Provide the (X, Y) coordinate of the cell's center where the given text is located.  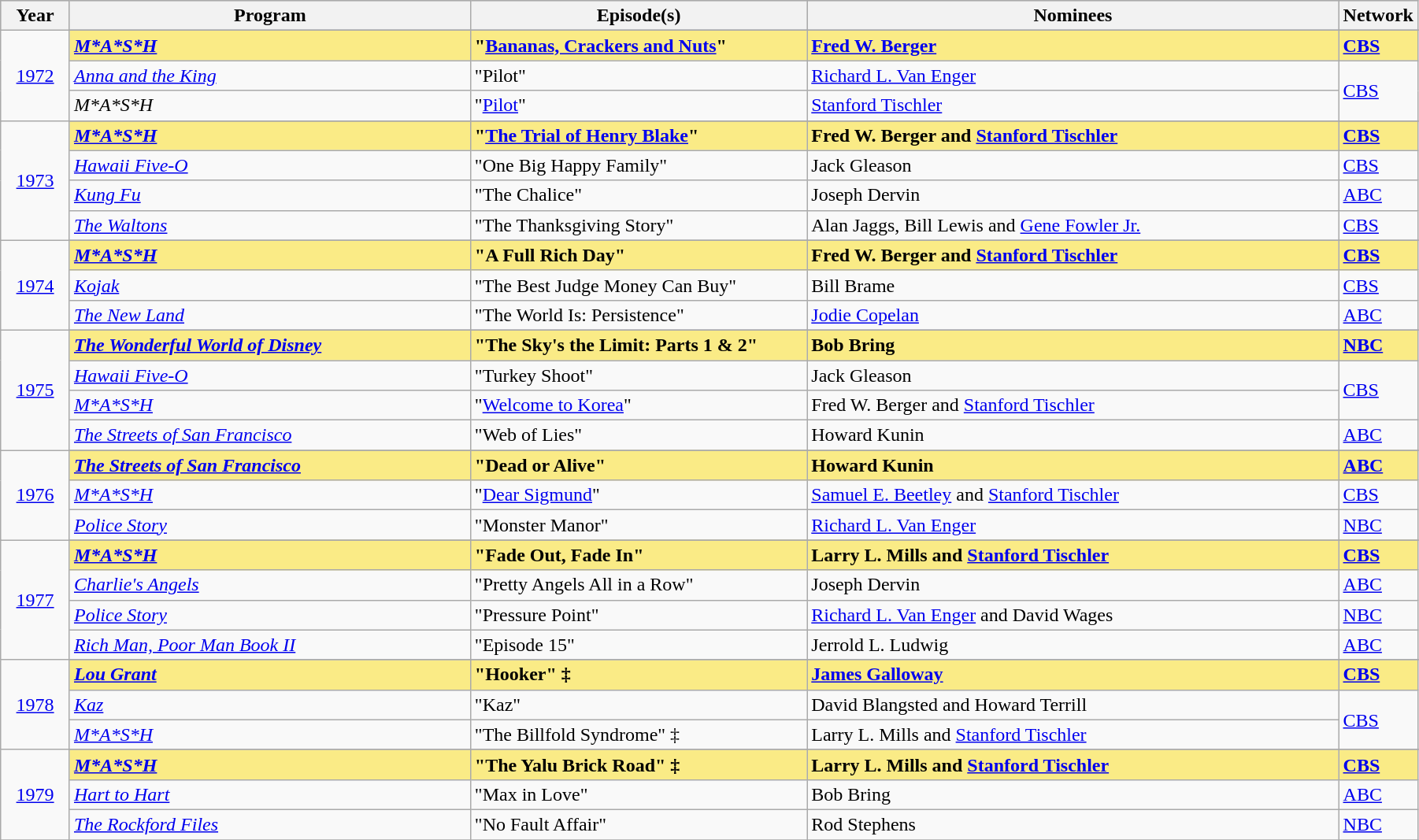
"The Sky's the Limit: Parts 1 & 2" (638, 345)
"Episode 15" (638, 645)
Jodie Copelan (1073, 315)
Kung Fu (269, 195)
Lou Grant (269, 675)
"Fade Out, Fade In" (638, 555)
"Monster Manor" (638, 525)
1977 (35, 600)
1973 (35, 180)
Program (269, 16)
Kaz (269, 705)
The Wonderful World of Disney (269, 345)
Nominees (1073, 16)
"Hooker" ‡ (638, 675)
The Waltons (269, 225)
The Rockford Files (269, 824)
Hart to Hart (269, 794)
Charlie's Angels (269, 585)
Jerrold L. Ludwig (1073, 645)
"The World Is: Persistence" (638, 315)
David Blangsted and Howard Terrill (1073, 705)
1976 (35, 495)
"The Yalu Brick Road" ‡ (638, 764)
"No Fault Affair" (638, 824)
"Max in Love" (638, 794)
"Turkey Shoot" (638, 376)
"Dear Sigmund" (638, 495)
"The Trial of Henry Blake" (638, 135)
Samuel E. Beetley and Stanford Tischler (1073, 495)
"A Full Rich Day" (638, 255)
Alan Jaggs, Bill Lewis and Gene Fowler Jr. (1073, 225)
Rod Stephens (1073, 824)
James Galloway (1073, 675)
Richard L. Van Enger and David Wages (1073, 615)
"The Billfold Syndrome" ‡ (638, 735)
"Bananas, Crackers and Nuts" (638, 46)
"Pressure Point" (638, 615)
Network (1378, 16)
Year (35, 16)
Bill Brame (1073, 285)
"The Best Judge Money Can Buy" (638, 285)
Rich Man, Poor Man Book II (269, 645)
"Dead or Alive" (638, 465)
1972 (35, 76)
"Welcome to Korea" (638, 405)
"Kaz" (638, 705)
1978 (35, 705)
The New Land (269, 315)
"Pretty Angels All in a Row" (638, 585)
"Web of Lies" (638, 435)
"One Big Happy Family" (638, 165)
"The Chalice" (638, 195)
Stanford Tischler (1073, 105)
Episode(s) (638, 16)
Fred W. Berger (1073, 46)
1975 (35, 390)
1974 (35, 285)
Kojak (269, 285)
1979 (35, 794)
Anna and the King (269, 76)
"The Thanksgiving Story" (638, 225)
